Output the [X, Y] coordinate of the center of the cell containing the given text.  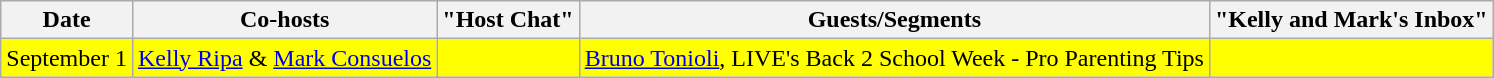
"Kelly and Mark's Inbox" [1351, 20]
Guests/Segments [894, 20]
Co-hosts [284, 20]
September 1 [67, 58]
Kelly Ripa & Mark Consuelos [284, 58]
"Host Chat" [508, 20]
Date [67, 20]
Bruno Tonioli, LIVE's Back 2 School Week - Pro Parenting Tips [894, 58]
